For the text-containing cell, return its midpoint in (x, y) coordinate format. 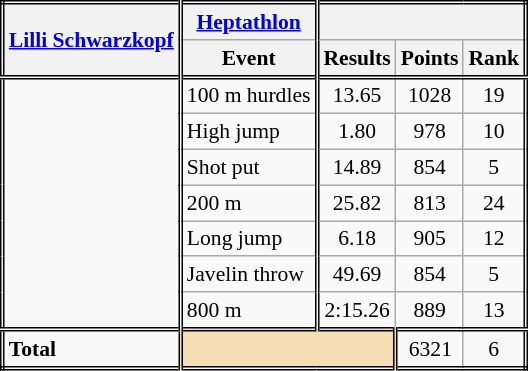
Results (356, 58)
19 (494, 96)
905 (430, 239)
14.89 (356, 168)
Rank (494, 58)
1028 (430, 96)
10 (494, 132)
889 (430, 310)
978 (430, 132)
13 (494, 310)
Shot put (248, 168)
800 m (248, 310)
200 m (248, 203)
Lilli Schwarzkopf (91, 40)
49.69 (356, 275)
High jump (248, 132)
100 m hurdles (248, 96)
Points (430, 58)
6321 (430, 348)
6.18 (356, 239)
Event (248, 58)
6 (494, 348)
12 (494, 239)
Javelin throw (248, 275)
1.80 (356, 132)
2:15.26 (356, 310)
24 (494, 203)
25.82 (356, 203)
Heptathlon (248, 22)
13.65 (356, 96)
Total (91, 348)
Long jump (248, 239)
813 (430, 203)
